Determine the [x, y] coordinate at the center of the cell enclosing the given text.  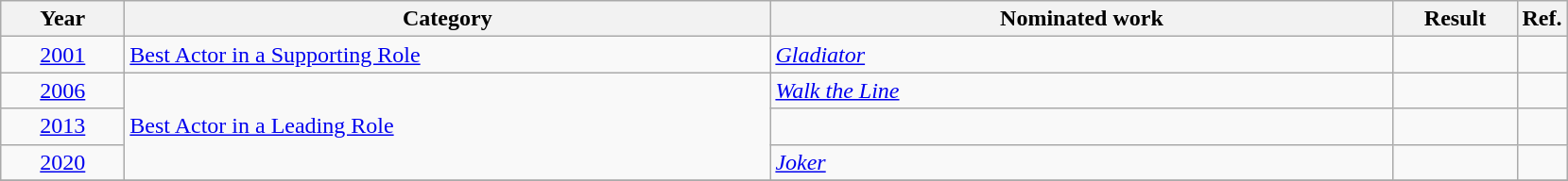
2020 [62, 162]
Gladiator [1081, 55]
Ref. [1542, 19]
Year [62, 19]
Best Actor in a Leading Role [448, 126]
Joker [1081, 162]
Nominated work [1081, 19]
2013 [62, 126]
Walk the Line [1081, 90]
Result [1456, 19]
2006 [62, 90]
Category [448, 19]
Best Actor in a Supporting Role [448, 55]
2001 [62, 55]
